Output the (x, y) coordinate of the center of the cell containing the given text.  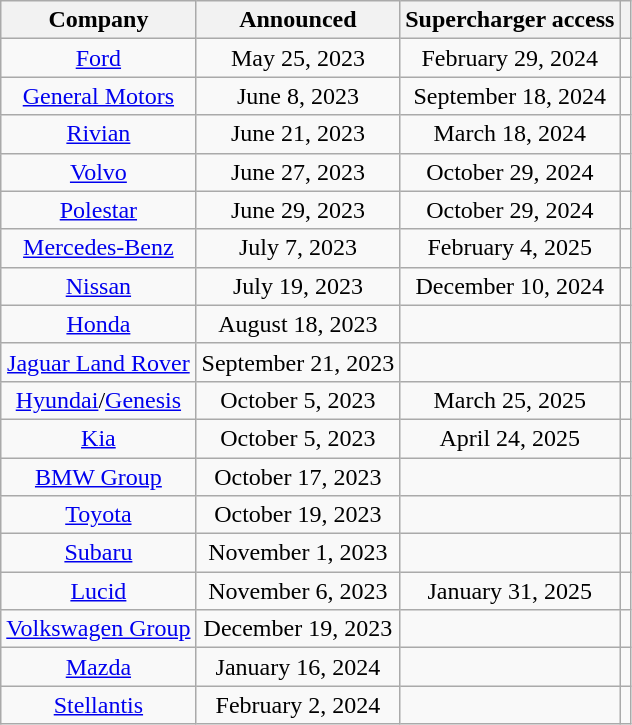
June 27, 2023 (298, 172)
Volkswagen Group (98, 629)
February 29, 2024 (510, 58)
February 2, 2024 (298, 705)
Company (98, 20)
Rivian (98, 134)
June 8, 2023 (298, 96)
October 19, 2023 (298, 515)
BMW Group (98, 477)
April 24, 2025 (510, 438)
January 16, 2024 (298, 667)
September 21, 2023 (298, 362)
Stellantis (98, 705)
Hyundai/Genesis (98, 400)
Supercharger access (510, 20)
March 18, 2024 (510, 134)
February 4, 2025 (510, 248)
Jaguar Land Rover (98, 362)
May 25, 2023 (298, 58)
December 19, 2023 (298, 629)
March 25, 2025 (510, 400)
Nissan (98, 286)
Ford (98, 58)
August 18, 2023 (298, 324)
Kia (98, 438)
Polestar (98, 210)
Honda (98, 324)
June 29, 2023 (298, 210)
Mazda (98, 667)
Volvo (98, 172)
October 17, 2023 (298, 477)
July 7, 2023 (298, 248)
July 19, 2023 (298, 286)
November 1, 2023 (298, 553)
General Motors (98, 96)
Announced (298, 20)
January 31, 2025 (510, 591)
September 18, 2024 (510, 96)
June 21, 2023 (298, 134)
Toyota (98, 515)
Mercedes-Benz (98, 248)
November 6, 2023 (298, 591)
December 10, 2024 (510, 286)
Lucid (98, 591)
Subaru (98, 553)
